Provide the [x, y] coordinate of the cell's center where the given text is located.  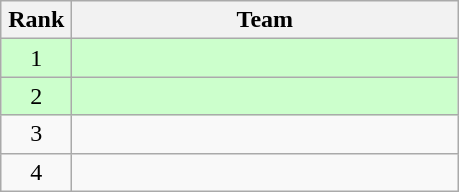
Team [265, 20]
1 [36, 58]
Rank [36, 20]
3 [36, 134]
2 [36, 96]
4 [36, 172]
